Provide the (x, y) coordinate of the cell's center where the given text is located.  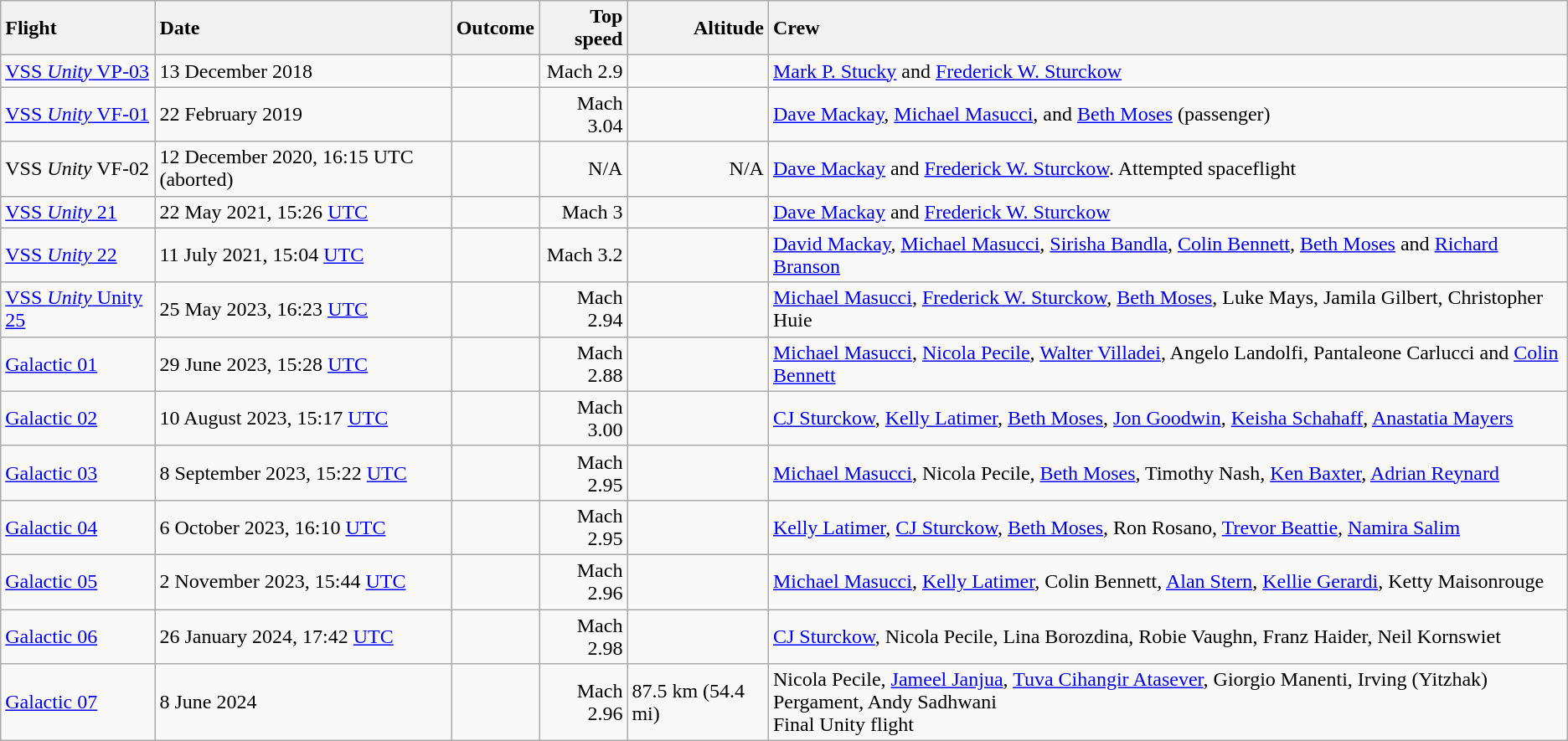
22 May 2021, 15:26 UTC (303, 212)
Dave Mackay and Frederick W. Sturckow. Attempted spaceflight (1168, 169)
CJ Sturckow, Nicola Pecile, Lina Borozdina, Robie Vaughn, Franz Haider, Neil Kornswiet (1168, 636)
87.5 km (54.4 mi) (699, 702)
Galactic 07 (78, 702)
12 December 2020, 16:15 UTC (aborted) (303, 169)
25 May 2023, 16:23 UTC (303, 310)
Galactic 04 (78, 527)
Michael Masucci, Kelly Latimer, Colin Bennett, Alan Stern, Kellie Gerardi, Ketty Maisonrouge (1168, 581)
Mach 2.98 (583, 636)
Michael Masucci, Nicola Pecile, Beth Moses, Timothy Nash, Ken Baxter, Adrian Reynard (1168, 472)
26 January 2024, 17:42 UTC (303, 636)
Michael Masucci, Frederick W. Sturckow, Beth Moses, Luke Mays, Jamila Gilbert, Christopher Huie (1168, 310)
VSS Unity 21 (78, 212)
Galactic 03 (78, 472)
2 November 2023, 15:44 UTC (303, 581)
Mark P. Stucky and Frederick W. Sturckow (1168, 71)
Mach 2.88 (583, 363)
Mach 3.2 (583, 255)
8 June 2024 (303, 702)
Top speed (583, 28)
VSS Unity VF-01 (78, 114)
Nicola Pecile, Jameel Janjua, Tuva Cihangir Atasever, Giorgio Manenti, Irving (Yitzhak) Pergament, Andy Sadhwani Final Unity flight (1168, 702)
22 February 2019 (303, 114)
Mach 2.94 (583, 310)
Mach 3 (583, 212)
Kelly Latimer, CJ Sturckow, Beth Moses, Ron Rosano, Trevor Beattie, Namira Salim (1168, 527)
VSS Unity VF-02 (78, 169)
8 September 2023, 15:22 UTC (303, 472)
13 December 2018 (303, 71)
Flight (78, 28)
Galactic 02 (78, 419)
Mach 3.04 (583, 114)
Galactic 06 (78, 636)
6 October 2023, 16:10 UTC (303, 527)
CJ Sturckow, Kelly Latimer, Beth Moses, Jon Goodwin, Keisha Schahaff, Anastatia Mayers (1168, 419)
29 June 2023, 15:28 UTC (303, 363)
Galactic 05 (78, 581)
Date (303, 28)
VSS Unity Unity 25 (78, 310)
Dave Mackay, Michael Masucci, and Beth Moses (passenger) (1168, 114)
Altitude (699, 28)
Mach 2.9 (583, 71)
David Mackay, Michael Masucci, Sirisha Bandla, Colin Bennett, Beth Moses and Richard Branson (1168, 255)
VSS Unity VP-03 (78, 71)
Outcome (495, 28)
Mach 3.00 (583, 419)
11 July 2021, 15:04 UTC (303, 255)
Crew (1168, 28)
Dave Mackay and Frederick W. Sturckow (1168, 212)
10 August 2023, 15:17 UTC (303, 419)
VSS Unity 22 (78, 255)
Michael Masucci, Nicola Pecile, Walter Villadei, Angelo Landolfi, Pantaleone Carlucci and Colin Bennett (1168, 363)
Galactic 01 (78, 363)
